Provide the [x, y] coordinate of the cell's center where the given text is located.  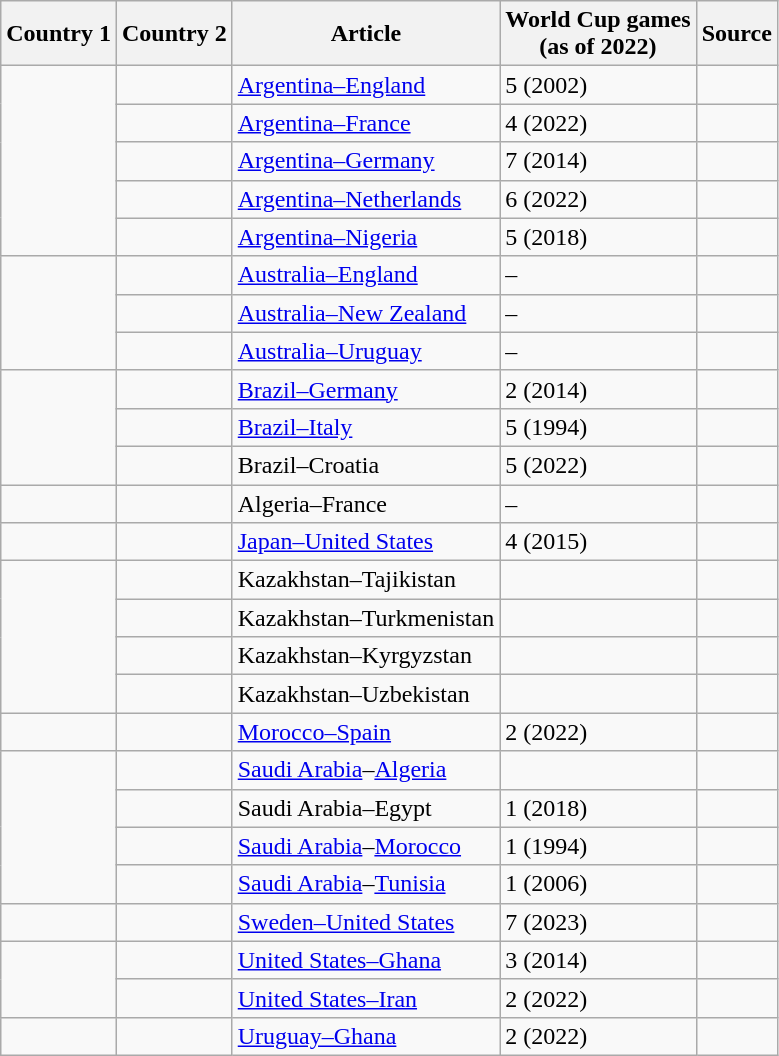
Argentina–Netherlands [366, 199]
United States–Ghana [366, 960]
6 (2022) [598, 199]
Australia–England [366, 275]
World Cup games(as of 2022) [598, 34]
Australia–Uruguay [366, 351]
5 (2002) [598, 85]
1 (1994) [598, 846]
Saudi Arabia–Algeria [366, 770]
5 (1994) [598, 427]
Kazakhstan–Kyrgyzstan [366, 656]
Brazil–Germany [366, 389]
Argentina–France [366, 123]
3 (2014) [598, 960]
5 (2018) [598, 237]
Source [736, 34]
Argentina–Nigeria [366, 237]
Australia–New Zealand [366, 313]
Uruguay–Ghana [366, 1036]
Brazil–Croatia [366, 465]
Country 2 [174, 34]
Saudi Arabia–Morocco [366, 846]
5 (2022) [598, 465]
Argentina–England [366, 85]
Article [366, 34]
1 (2006) [598, 884]
Kazakhstan–Uzbekistan [366, 694]
4 (2022) [598, 123]
Algeria–France [366, 503]
Kazakhstan–Tajikistan [366, 580]
Morocco–Spain [366, 732]
4 (2015) [598, 542]
Argentina–Germany [366, 161]
Japan–United States [366, 542]
1 (2018) [598, 808]
7 (2023) [598, 922]
Saudi Arabia–Egypt [366, 808]
Saudi Arabia–Tunisia [366, 884]
Sweden–United States [366, 922]
Country 1 [59, 34]
7 (2014) [598, 161]
Brazil–Italy [366, 427]
United States–Iran [366, 998]
Kazakhstan–Turkmenistan [366, 618]
2 (2014) [598, 389]
